From the cell containing the given text, extract its center point as (X, Y) coordinate. 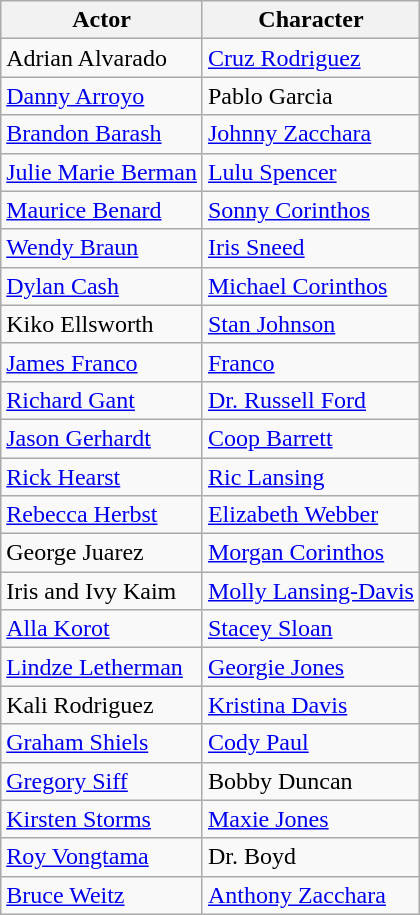
Graham Shiels (102, 743)
Elizabeth Webber (310, 515)
Lulu Spencer (310, 172)
James Franco (102, 362)
Franco (310, 362)
Roy Vongtama (102, 857)
Alla Korot (102, 629)
Georgie Jones (310, 667)
Johnny Zacchara (310, 134)
Danny Arroyo (102, 96)
Brandon Barash (102, 134)
Bruce Weitz (102, 895)
Maxie Jones (310, 819)
Molly Lansing-Davis (310, 591)
Dr. Russell Ford (310, 400)
Kirsten Storms (102, 819)
Wendy Braun (102, 248)
Ric Lansing (310, 477)
Adrian Alvarado (102, 58)
Kristina Davis (310, 705)
Michael Corinthos (310, 286)
Coop Barrett (310, 438)
Character (310, 20)
Dr. Boyd (310, 857)
George Juarez (102, 553)
Kiko Ellsworth (102, 324)
Cruz Rodriguez (310, 58)
Bobby Duncan (310, 781)
Morgan Corinthos (310, 553)
Iris Sneed (310, 248)
Sonny Corinthos (310, 210)
Pablo Garcia (310, 96)
Jason Gerhardt (102, 438)
Lindze Letherman (102, 667)
Dylan Cash (102, 286)
Kali Rodriguez (102, 705)
Julie Marie Berman (102, 172)
Anthony Zacchara (310, 895)
Stacey Sloan (310, 629)
Richard Gant (102, 400)
Rebecca Herbst (102, 515)
Maurice Benard (102, 210)
Actor (102, 20)
Cody Paul (310, 743)
Stan Johnson (310, 324)
Rick Hearst (102, 477)
Iris and Ivy Kaim (102, 591)
Gregory Siff (102, 781)
